Scan for the cell matching the given text and deliver its (X, Y) coordinate at center. 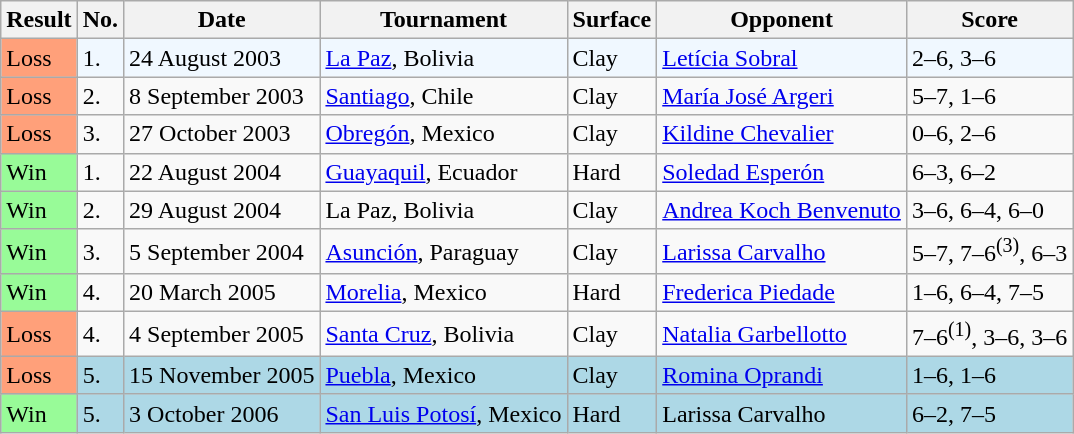
Puebla, Mexico (444, 375)
29 August 2004 (222, 210)
Soledad Esperón (782, 172)
Natalia Garbellotto (782, 334)
San Luis Potosí, Mexico (444, 413)
22 August 2004 (222, 172)
4 September 2005 (222, 334)
Opponent (782, 20)
Tournament (444, 20)
6–3, 6–2 (989, 172)
Kildine Chevalier (782, 134)
1–6, 1–6 (989, 375)
Surface (612, 20)
Morelia, Mexico (444, 293)
20 March 2005 (222, 293)
15 November 2005 (222, 375)
Romina Oprandi (782, 375)
María José Argeri (782, 96)
Frederica Piedade (782, 293)
5 September 2004 (222, 252)
5–7, 1–6 (989, 96)
Santiago, Chile (444, 96)
Letícia Sobral (782, 58)
Asunción, Paraguay (444, 252)
6–2, 7–5 (989, 413)
Andrea Koch Benvenuto (782, 210)
Result (39, 20)
1–6, 6–4, 7–5 (989, 293)
Date (222, 20)
Santa Cruz, Bolivia (444, 334)
3–6, 6–4, 6–0 (989, 210)
Guayaquil, Ecuador (444, 172)
8 September 2003 (222, 96)
5–7, 7–6(3), 6–3 (989, 252)
7–6(1), 3–6, 3–6 (989, 334)
0–6, 2–6 (989, 134)
27 October 2003 (222, 134)
Score (989, 20)
No. (100, 20)
2–6, 3–6 (989, 58)
24 August 2003 (222, 58)
3 October 2006 (222, 413)
Obregón, Mexico (444, 134)
